Locate the cell with the specified text and output its [x, y] center coordinate. 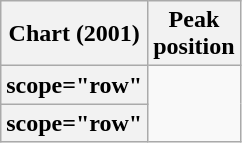
Peakposition [194, 34]
Chart (2001) [74, 34]
